Return (X, Y) of the center of cell containing provided text 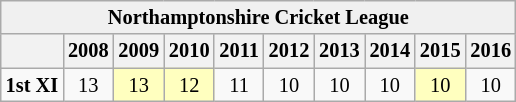
12 (189, 85)
2015 (440, 51)
2016 (490, 51)
Northamptonshire Cricket League (258, 17)
2012 (289, 51)
2009 (139, 51)
2010 (189, 51)
2014 (390, 51)
11 (238, 85)
2008 (88, 51)
1st XI (32, 85)
2011 (238, 51)
2013 (339, 51)
